Pinpoint the cell where the given text exists, returning its (x, y) midpoint coordinate. 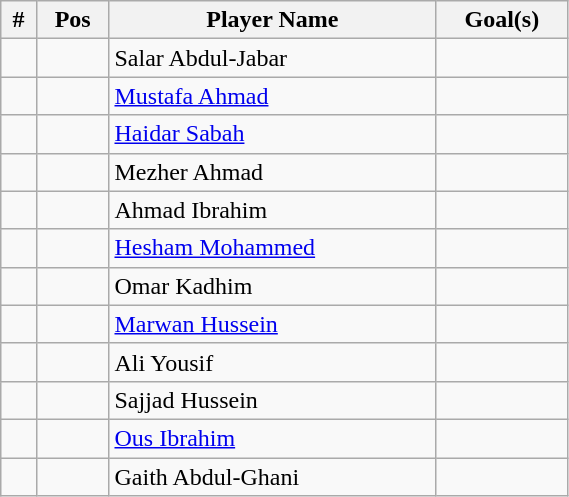
Salar Abdul-Jabar (272, 58)
Mezher Ahmad (272, 172)
# (19, 20)
Player Name (272, 20)
Ali Yousif (272, 362)
Hesham Mohammed (272, 248)
Marwan Hussein (272, 324)
Ahmad Ibrahim (272, 210)
Goal(s) (502, 20)
Pos (72, 20)
Sajjad Hussein (272, 400)
Haidar Sabah (272, 134)
Ous Ibrahim (272, 438)
Mustafa Ahmad (272, 96)
Omar Kadhim (272, 286)
Gaith Abdul-Ghani (272, 477)
